From the cell containing the given text, extract its center point as (X, Y) coordinate. 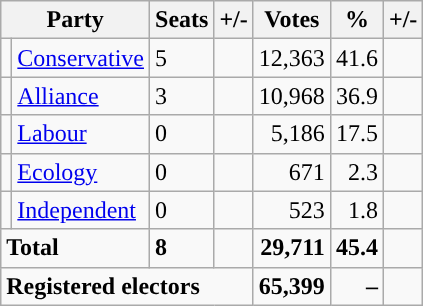
% (356, 20)
45.4 (356, 248)
523 (292, 210)
8 (182, 248)
Conservative (81, 58)
5,186 (292, 134)
41.6 (356, 58)
Seats (182, 20)
29,711 (292, 248)
Party (76, 20)
Alliance (81, 96)
17.5 (356, 134)
Labour (81, 134)
1.8 (356, 210)
12,363 (292, 58)
Total (76, 248)
3 (182, 96)
671 (292, 172)
Votes (292, 20)
5 (182, 58)
Ecology (81, 172)
Registered electors (128, 286)
36.9 (356, 96)
Independent (81, 210)
10,968 (292, 96)
– (356, 286)
2.3 (356, 172)
65,399 (292, 286)
